Identify which cell holds the provided text, then report its (X, Y) central coordinate. 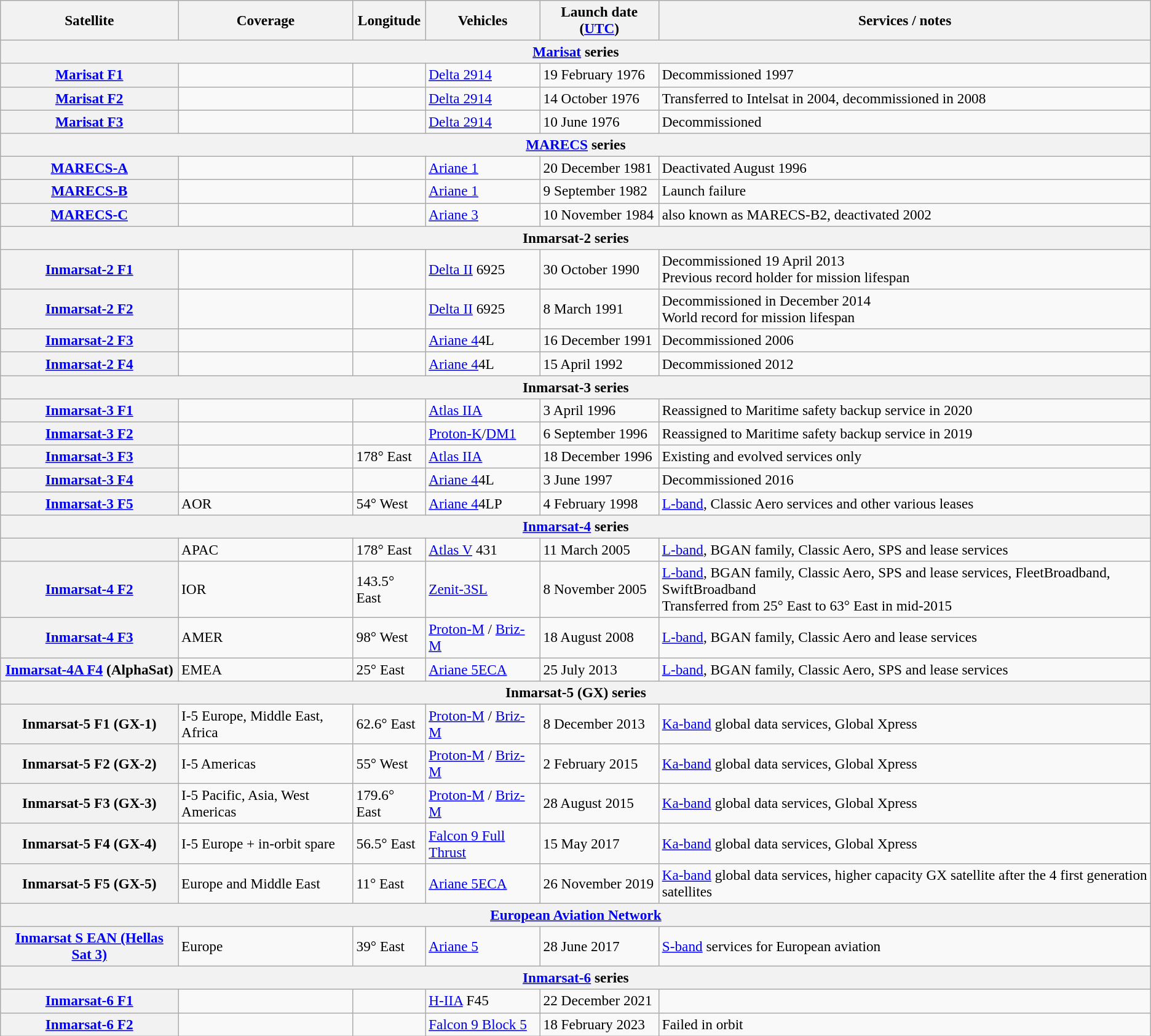
25° East (389, 669)
Decommissioned (905, 121)
EMEA (266, 669)
MARECS-A (90, 168)
98° West (389, 637)
H-IIA F45 (483, 1001)
Coverage (266, 20)
APAC (266, 550)
Inmarsat-5 F2 (GX-2) (90, 764)
Europe and Middle East (266, 883)
Zenit-3SL (483, 589)
Inmarsat-3 F5 (90, 503)
16 December 1991 (599, 341)
Decommissioned 2012 (905, 363)
Transferred to Intelsat in 2004, decommissioned in 2008 (905, 98)
Inmarsat-5 F4 (GX-4) (90, 844)
Decommissioned in December 2014World record for mission lifespan (905, 309)
Longitude (389, 20)
26 November 2019 (599, 883)
MARECS series (575, 144)
also known as MARECS-B2, deactivated 2002 (905, 215)
62.6° East (389, 724)
Reassigned to Maritime safety backup service in 2019 (905, 433)
Existing and evolved services only (905, 457)
11 March 2005 (599, 550)
Inmarsat-6 series (575, 978)
Marisat F3 (90, 121)
19 February 1976 (599, 75)
Services / notes (905, 20)
Ariane 5 (483, 946)
Inmarsat-5 F3 (GX-3) (90, 803)
Marisat F2 (90, 98)
Inmarsat-3 F4 (90, 480)
143.5° East (389, 589)
Inmarsat-5 F1 (GX-1) (90, 724)
Inmarsat-3 F3 (90, 457)
Inmarsat-3 F2 (90, 433)
Ariane 44LP (483, 503)
Reassigned to Maritime safety backup service in 2020 (905, 410)
22 December 2021 (599, 1001)
Marisat F1 (90, 75)
Inmarsat S EAN (Hellas Sat 3) (90, 946)
L-band, Classic Aero services and other various leases (905, 503)
Atlas V 431 (483, 550)
S-band services for European aviation (905, 946)
Inmarsat-2 F4 (90, 363)
Inmarsat-4 F2 (90, 589)
Ariane 3 (483, 215)
I-5 Europe + in-orbit spare (266, 844)
Failed in orbit (905, 1024)
Deactivated August 1996 (905, 168)
3 April 1996 (599, 410)
15 April 1992 (599, 363)
4 February 1998 (599, 503)
Inmarsat-2 F3 (90, 341)
55° West (389, 764)
I-5 Pacific, Asia, West Americas (266, 803)
MARECS-C (90, 215)
Decommissioned 2006 (905, 341)
IOR (266, 589)
Satellite (90, 20)
Inmarsat-5 F5 (GX-5) (90, 883)
3 June 1997 (599, 480)
Inmarsat-3 series (575, 387)
18 August 2008 (599, 637)
18 December 1996 (599, 457)
Proton-K/DM1 (483, 433)
Marisat series (575, 52)
Decommissioned 2016 (905, 480)
Decommissioned 1997 (905, 75)
Inmarsat-6 F1 (90, 1001)
Falcon 9 Block 5 (483, 1024)
28 June 2017 (599, 946)
18 February 2023 (599, 1024)
Launch failure (905, 191)
9 September 1982 (599, 191)
2 February 2015 (599, 764)
Inmarsat-2 series (575, 237)
54° West (389, 503)
Inmarsat-4A F4 (AlphaSat) (90, 669)
179.6° East (389, 803)
AOR (266, 503)
10 June 1976 (599, 121)
6 September 1996 (599, 433)
25 July 2013 (599, 669)
15 May 2017 (599, 844)
28 August 2015 (599, 803)
14 October 1976 (599, 98)
20 December 1981 (599, 168)
Europe (266, 946)
I-5 Europe, Middle East, Africa (266, 724)
8 March 1991 (599, 309)
European Aviation Network (575, 914)
AMER (266, 637)
10 November 1984 (599, 215)
8 December 2013 (599, 724)
Inmarsat-4 F3 (90, 637)
30 October 1990 (599, 269)
Launch date (UTC) (599, 20)
Decommissioned 19 April 2013Previous record holder for mission lifespan (905, 269)
11° East (389, 883)
Inmarsat-2 F1 (90, 269)
Inmarsat-6 F2 (90, 1024)
L-band, BGAN family, Classic Aero and lease services (905, 637)
56.5° East (389, 844)
Inmarsat-2 F2 (90, 309)
Inmarsat-5 (GX) series (575, 692)
39° East (389, 946)
Falcon 9 Full Thrust (483, 844)
I-5 Americas (266, 764)
L-band, BGAN family, Classic Aero, SPS and lease services, FleetBroadband, SwiftBroadbandTransferred from 25° East to 63° East in mid-2015 (905, 589)
MARECS-B (90, 191)
8 November 2005 (599, 589)
Ka-band global data services, higher capacity GX satellite after the 4 first generation satellites (905, 883)
Inmarsat-3 F1 (90, 410)
Vehicles (483, 20)
Inmarsat-4 series (575, 526)
